Determine the (x, y) coordinate at the center of the cell enclosing the given text.  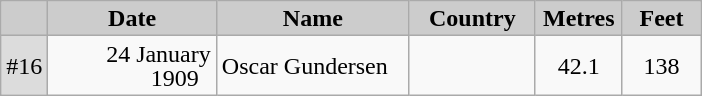
24 January 1909 (132, 66)
Oscar Gundersen (312, 66)
138 (661, 66)
Name (312, 18)
Date (132, 18)
Metres (578, 18)
#16 (24, 66)
Country (472, 18)
Feet (661, 18)
42.1 (578, 66)
